Detect which cell encompasses the target text, then output its (x, y) center coordinate. 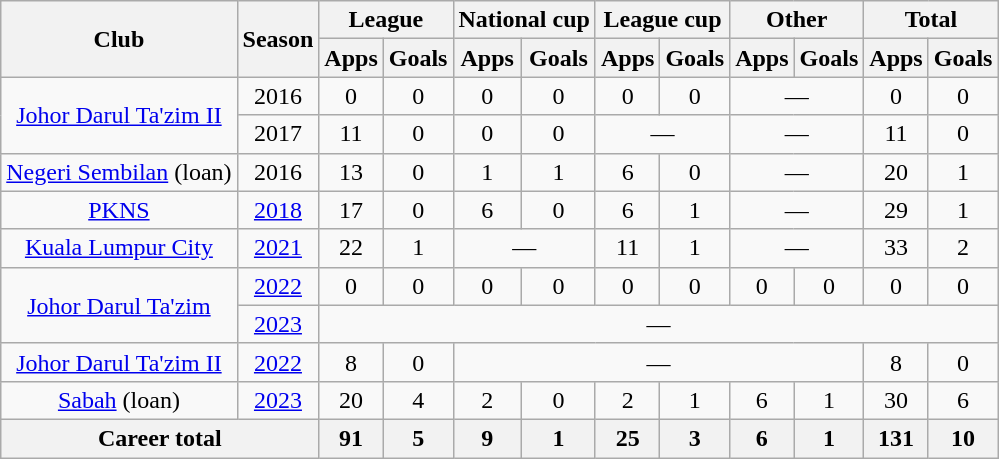
33 (896, 248)
30 (896, 400)
9 (487, 438)
91 (351, 438)
22 (351, 248)
131 (896, 438)
13 (351, 172)
Sabah (loan) (119, 400)
League (386, 20)
2018 (278, 210)
25 (627, 438)
Negeri Sembilan (loan) (119, 172)
2021 (278, 248)
Club (119, 39)
Career total (160, 438)
29 (896, 210)
Season (278, 39)
Total (931, 20)
Johor Darul Ta'zim (119, 305)
10 (963, 438)
PKNS (119, 210)
2017 (278, 134)
Other (797, 20)
5 (418, 438)
League cup (662, 20)
17 (351, 210)
National cup (524, 20)
4 (418, 400)
Kuala Lumpur City (119, 248)
3 (695, 438)
